Capture the cell that displays the provided text and extract its [X, Y] central coordinate. 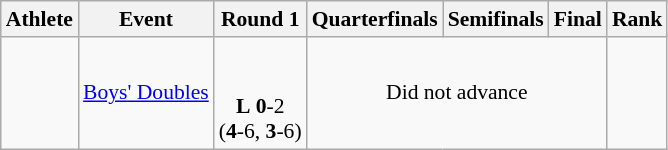
Rank [638, 19]
Did not advance [457, 93]
Quarterfinals [375, 19]
Athlete [40, 19]
Boys' Doubles [146, 93]
Final [578, 19]
Semifinals [496, 19]
Round 1 [260, 19]
L 0-2 (4-6, 3-6) [260, 93]
Event [146, 19]
